Pinpoint the cell where the given text exists, returning its (X, Y) midpoint coordinate. 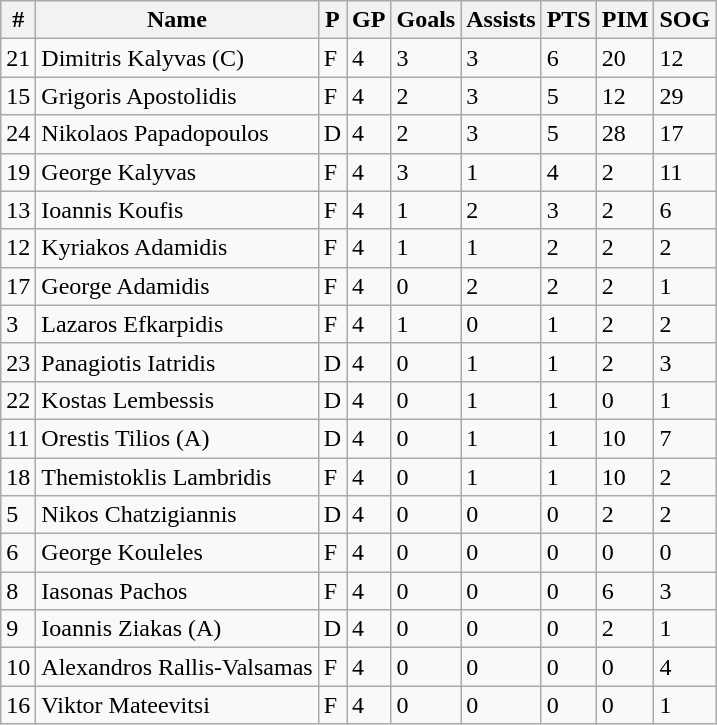
Orestis Tilios (A) (177, 438)
8 (18, 591)
Lazaros Efkarpidis (177, 324)
Grigoris Apostolidis (177, 96)
23 (18, 362)
29 (685, 96)
28 (625, 134)
Nikos Chatzigiannis (177, 515)
22 (18, 400)
Dimitris Kalyvas (C) (177, 58)
Ioannis Koufis (177, 210)
George Adamidis (177, 286)
Ioannis Ziakas (A) (177, 629)
PTS (568, 20)
Alexandros Rallis-Valsamas (177, 667)
# (18, 20)
24 (18, 134)
13 (18, 210)
SOG (685, 20)
Panagiotis Iatridis (177, 362)
Kostas Lembessis (177, 400)
21 (18, 58)
George Kouleles (177, 553)
7 (685, 438)
Name (177, 20)
GP (369, 20)
Viktor Mateevitsi (177, 705)
19 (18, 172)
PIM (625, 20)
15 (18, 96)
Nikolaos Papadopoulos (177, 134)
P (332, 20)
9 (18, 629)
Goals (426, 20)
16 (18, 705)
Kyriakos Adamidis (177, 248)
18 (18, 477)
George Kalyvas (177, 172)
20 (625, 58)
Themistoklis Lambridis (177, 477)
Assists (501, 20)
Iasonas Pachos (177, 591)
